Capture the cell that displays the provided text and extract its [X, Y] central coordinate. 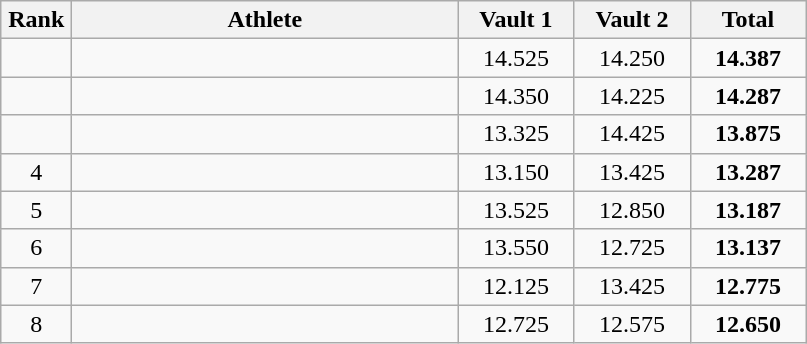
Athlete [265, 20]
12.775 [748, 286]
13.150 [516, 172]
14.425 [632, 134]
Total [748, 20]
13.137 [748, 248]
12.575 [632, 324]
13.525 [516, 210]
Vault 1 [516, 20]
13.550 [516, 248]
14.225 [632, 96]
8 [36, 324]
13.325 [516, 134]
Rank [36, 20]
Vault 2 [632, 20]
13.187 [748, 210]
7 [36, 286]
13.287 [748, 172]
14.250 [632, 58]
5 [36, 210]
14.350 [516, 96]
12.850 [632, 210]
13.875 [748, 134]
12.125 [516, 286]
14.287 [748, 96]
12.650 [748, 324]
14.387 [748, 58]
14.525 [516, 58]
6 [36, 248]
4 [36, 172]
